Search for the cell housing the specified text and yield its [x, y] center coordinate. 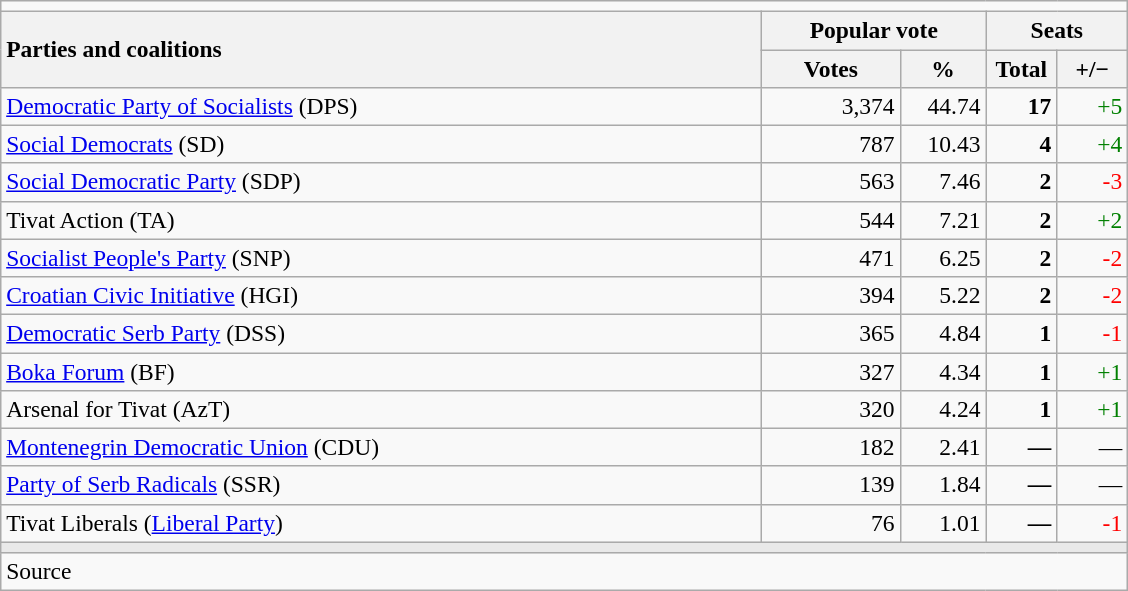
4 [1022, 144]
394 [831, 295]
182 [831, 447]
+2 [1092, 220]
44.74 [943, 106]
139 [831, 485]
365 [831, 333]
Democratic Party of Socialists (DPS) [382, 106]
Tivat Liberals (Liberal Party) [382, 523]
Tivat Action (TA) [382, 220]
Popular vote [874, 30]
-3 [1092, 182]
10.43 [943, 144]
+/− [1092, 68]
1.84 [943, 485]
Social Democrats (SD) [382, 144]
1.01 [943, 523]
Parties and coalitions [382, 49]
7.46 [943, 182]
6.25 [943, 258]
4.24 [943, 409]
Democratic Serb Party (DSS) [382, 333]
Boka Forum (BF) [382, 371]
% [943, 68]
4.84 [943, 333]
Source [564, 571]
76 [831, 523]
3,374 [831, 106]
Croatian Civic Initiative (HGI) [382, 295]
+5 [1092, 106]
Social Democratic Party (SDP) [382, 182]
471 [831, 258]
Socialist People's Party (SNP) [382, 258]
Total [1022, 68]
5.22 [943, 295]
Arsenal for Tivat (AzT) [382, 409]
544 [831, 220]
Votes [831, 68]
17 [1022, 106]
Party of Serb Radicals (SSR) [382, 485]
2.41 [943, 447]
Montenegrin Democratic Union (CDU) [382, 447]
563 [831, 182]
+4 [1092, 144]
787 [831, 144]
Seats [1057, 30]
327 [831, 371]
4.34 [943, 371]
7.21 [943, 220]
320 [831, 409]
